Search for the cell housing the specified text and yield its (x, y) center coordinate. 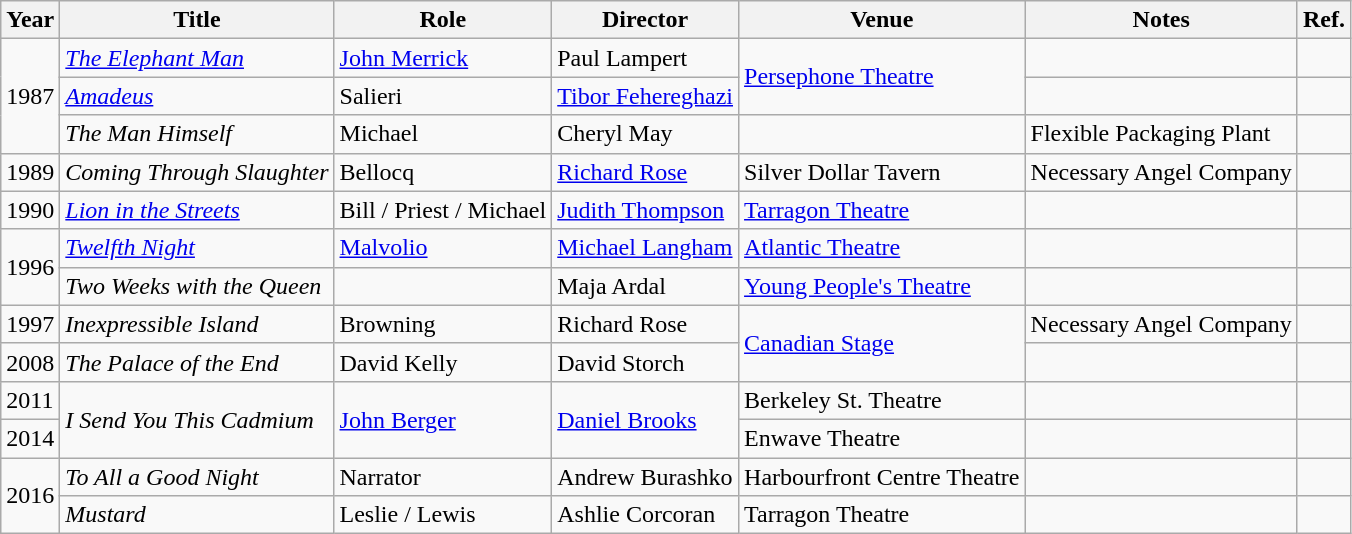
Tibor Fehereghazi (646, 96)
Michael (443, 134)
Silver Dollar Tavern (882, 172)
Title (197, 20)
Year (30, 20)
Andrew Burashko (646, 477)
Cheryl May (646, 134)
1997 (30, 324)
Amadeus (197, 96)
Bellocq (443, 172)
Harbourfront Centre Theatre (882, 477)
Ref. (1324, 20)
David Kelly (443, 362)
Malvolio (443, 248)
Bill / Priest / Michael (443, 210)
Judith Thompson (646, 210)
2014 (30, 438)
Berkeley St. Theatre (882, 400)
Notes (1161, 20)
Michael Langham (646, 248)
2016 (30, 496)
To All a Good Night (197, 477)
The Palace of the End (197, 362)
1990 (30, 210)
Narrator (443, 477)
Daniel Brooks (646, 419)
Mustard (197, 515)
John Merrick (443, 58)
Salieri (443, 96)
The Man Himself (197, 134)
Persephone Theatre (882, 77)
Enwave Theatre (882, 438)
Atlantic Theatre (882, 248)
Leslie / Lewis (443, 515)
2008 (30, 362)
David Storch (646, 362)
Role (443, 20)
Ashlie Corcoran (646, 515)
Paul Lampert (646, 58)
Maja Ardal (646, 286)
Browning (443, 324)
Canadian Stage (882, 343)
Lion in the Streets (197, 210)
1996 (30, 267)
John Berger (443, 419)
Director (646, 20)
I Send You This Cadmium (197, 419)
Coming Through Slaughter (197, 172)
1989 (30, 172)
Two Weeks with the Queen (197, 286)
Flexible Packaging Plant (1161, 134)
Young People's Theatre (882, 286)
The Elephant Man (197, 58)
Venue (882, 20)
1987 (30, 96)
2011 (30, 400)
Inexpressible Island (197, 324)
Twelfth Night (197, 248)
